Return the [x, y] coordinate for the center point of the cell that contains the specified text.  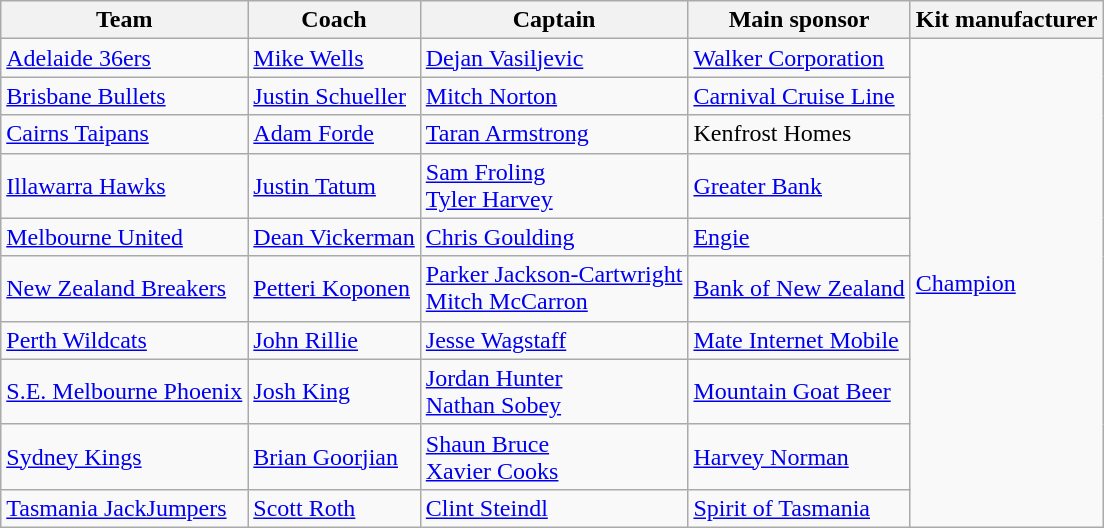
Cairns Taipans [124, 134]
Greater Bank [799, 186]
Tasmania JackJumpers [124, 508]
Main sponsor [799, 20]
Jordan Hunter Nathan Sobey [554, 392]
John Rillie [334, 340]
Mate Internet Mobile [799, 340]
Scott Roth [334, 508]
Sam Froling Tyler Harvey [554, 186]
Captain [554, 20]
Mike Wells [334, 58]
Perth Wildcats [124, 340]
Bank of New Zealand [799, 288]
Jesse Wagstaff [554, 340]
Kit manufacturer [1006, 20]
Taran Armstrong [554, 134]
Brian Goorjian [334, 456]
Adam Forde [334, 134]
Walker Corporation [799, 58]
Josh King [334, 392]
Harvey Norman [799, 456]
Spirit of Tasmania [799, 508]
Dean Vickerman [334, 237]
Justin Tatum [334, 186]
Illawarra Hawks [124, 186]
S.E. Melbourne Phoenix [124, 392]
Coach [334, 20]
Chris Goulding [554, 237]
Justin Schueller [334, 96]
Parker Jackson-Cartwright Mitch McCarron [554, 288]
Team [124, 20]
Kenfrost Homes [799, 134]
Shaun Bruce Xavier Cooks [554, 456]
Dejan Vasiljevic [554, 58]
New Zealand Breakers [124, 288]
Sydney Kings [124, 456]
Clint Steindl [554, 508]
Mitch Norton [554, 96]
Petteri Koponen [334, 288]
Adelaide 36ers [124, 58]
Mountain Goat Beer [799, 392]
Carnival Cruise Line [799, 96]
Champion [1006, 284]
Melbourne United [124, 237]
Brisbane Bullets [124, 96]
Engie [799, 237]
